Search for the cell housing the specified text and yield its [x, y] center coordinate. 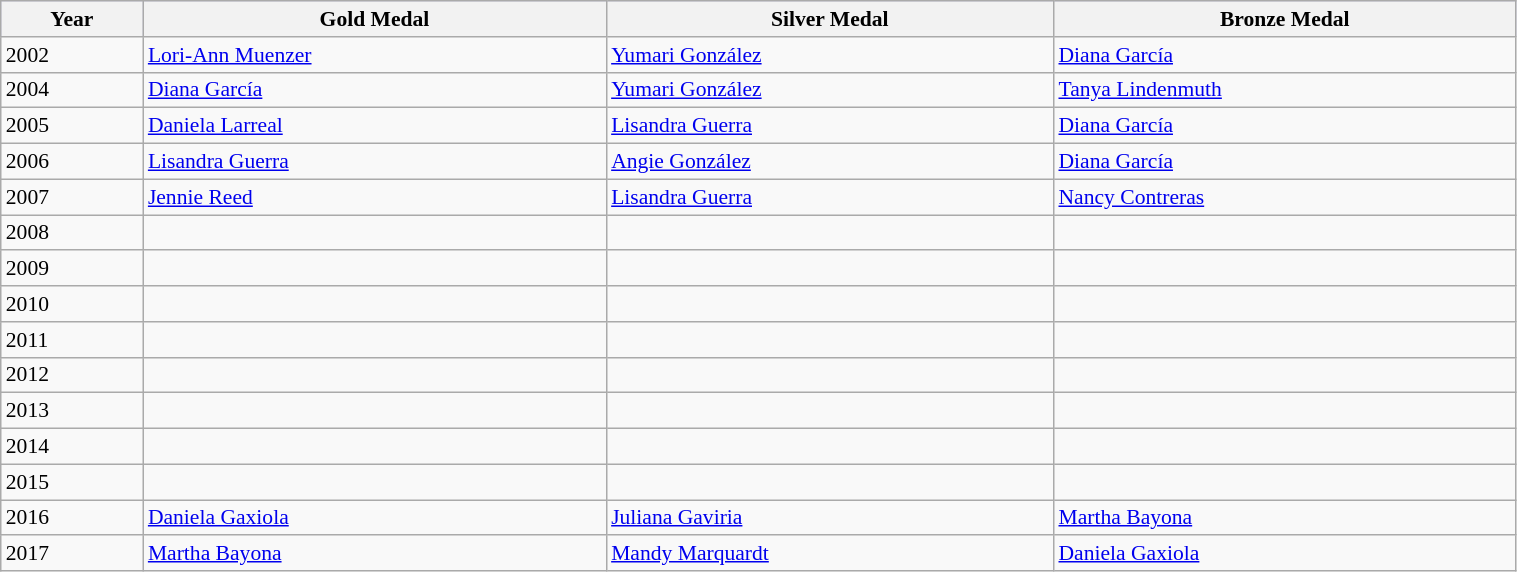
2012 [72, 375]
Silver Medal [830, 19]
2010 [72, 304]
2008 [72, 233]
2009 [72, 269]
2005 [72, 126]
Jennie Reed [374, 197]
2013 [72, 411]
2014 [72, 447]
Gold Medal [374, 19]
Juliana Gaviria [830, 518]
2007 [72, 197]
2004 [72, 90]
2006 [72, 162]
Daniela Larreal [374, 126]
2015 [72, 482]
Lori-Ann Muenzer [374, 55]
2017 [72, 554]
Tanya Lindenmuth [1284, 90]
2011 [72, 340]
Year [72, 19]
Nancy Contreras [1284, 197]
2016 [72, 518]
Bronze Medal [1284, 19]
Angie González [830, 162]
2002 [72, 55]
Mandy Marquardt [830, 554]
